Detect which cell encompasses the target text, then output its (x, y) center coordinate. 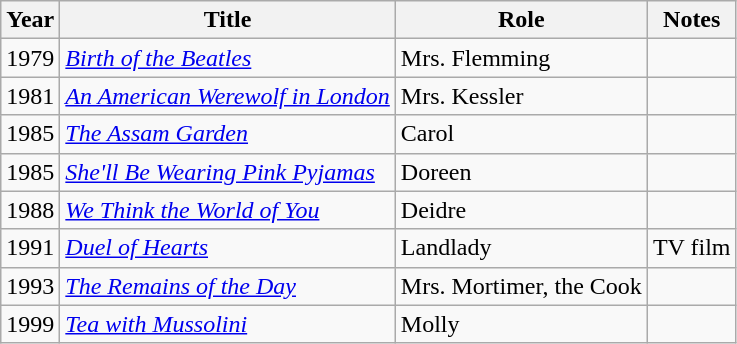
TV film (692, 248)
The Remains of the Day (228, 286)
Mrs. Mortimer, the Cook (521, 286)
Carol (521, 134)
1988 (30, 210)
Doreen (521, 172)
Title (228, 20)
Mrs. Kessler (521, 96)
Year (30, 20)
Mrs. Flemming (521, 58)
1993 (30, 286)
An American Werewolf in London (228, 96)
The Assam Garden (228, 134)
Landlady (521, 248)
Molly (521, 324)
She'll Be Wearing Pink Pyjamas (228, 172)
Deidre (521, 210)
1979 (30, 58)
We Think the World of You (228, 210)
Tea with Mussolini (228, 324)
1981 (30, 96)
1999 (30, 324)
Notes (692, 20)
Role (521, 20)
Birth of the Beatles (228, 58)
1991 (30, 248)
Duel of Hearts (228, 248)
